Return (X, Y) of the center of cell containing provided text 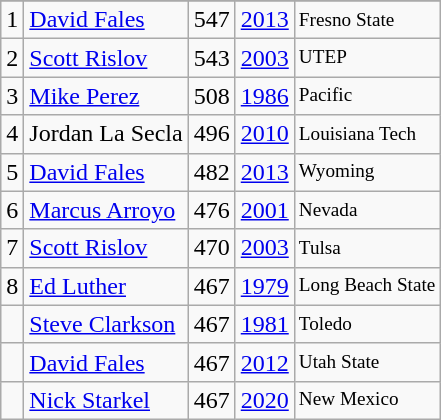
543 (212, 58)
6 (12, 210)
7 (12, 248)
Marcus Arroyo (106, 210)
2012 (264, 362)
2010 (264, 134)
4 (12, 134)
Tulsa (367, 248)
Wyoming (367, 172)
2 (12, 58)
1981 (264, 324)
2001 (264, 210)
Pacific (367, 96)
Fresno State (367, 20)
482 (212, 172)
476 (212, 210)
496 (212, 134)
New Mexico (367, 400)
Toledo (367, 324)
Steve Clarkson (106, 324)
8 (12, 286)
508 (212, 96)
Utah State (367, 362)
Mike Perez (106, 96)
Louisiana Tech (367, 134)
5 (12, 172)
Nick Starkel (106, 400)
Long Beach State (367, 286)
1986 (264, 96)
Jordan La Secla (106, 134)
UTEP (367, 58)
3 (12, 96)
Ed Luther (106, 286)
2020 (264, 400)
1 (12, 20)
1979 (264, 286)
547 (212, 20)
470 (212, 248)
Nevada (367, 210)
